Pinpoint the cell where the given text exists, returning its [x, y] midpoint coordinate. 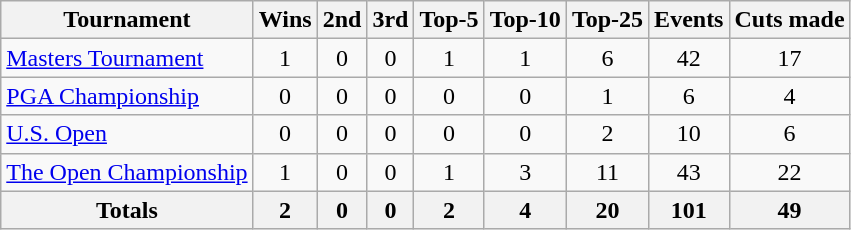
42 [689, 58]
U.S. Open [127, 134]
49 [790, 210]
The Open Championship [127, 172]
Events [689, 20]
17 [790, 58]
Tournament [127, 20]
Masters Tournament [127, 58]
3 [525, 172]
Totals [127, 210]
Cuts made [790, 20]
22 [790, 172]
11 [607, 172]
3rd [390, 20]
Top-5 [449, 20]
Top-10 [525, 20]
10 [689, 134]
2nd [342, 20]
Wins [285, 20]
PGA Championship [127, 96]
101 [689, 210]
43 [689, 172]
20 [607, 210]
Top-25 [607, 20]
